For the text-containing cell, return its midpoint in [x, y] coordinate format. 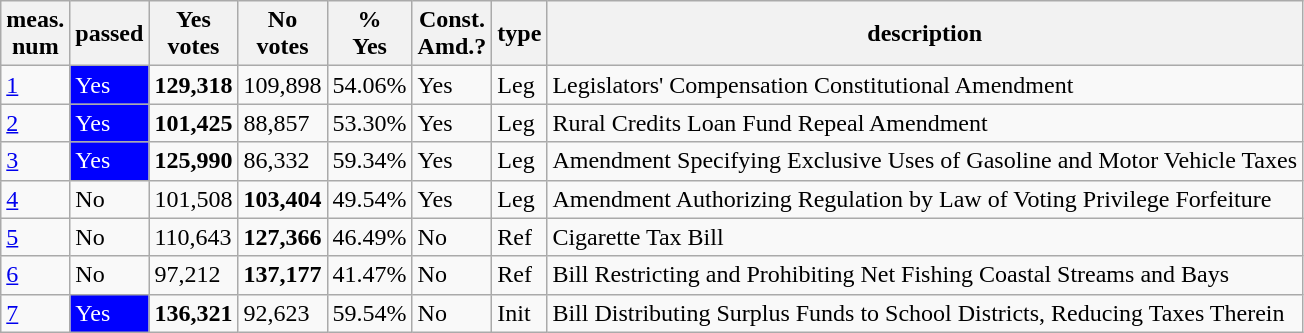
127,366 [282, 237]
6 [36, 275]
Novotes [282, 34]
49.54% [370, 199]
3 [36, 161]
125,990 [194, 161]
137,177 [282, 275]
Const.Amd.? [452, 34]
Bill Distributing Surplus Funds to School Districts, Reducing Taxes Therein [925, 313]
101,425 [194, 123]
97,212 [194, 275]
59.34% [370, 161]
%Yes [370, 34]
88,857 [282, 123]
4 [36, 199]
7 [36, 313]
109,898 [282, 85]
passed [110, 34]
1 [36, 85]
Rural Credits Loan Fund Repeal Amendment [925, 123]
54.06% [370, 85]
110,643 [194, 237]
description [925, 34]
46.49% [370, 237]
Legislators' Compensation Constitutional Amendment [925, 85]
Amendment Authorizing Regulation by Law of Voting Privilege Forfeiture [925, 199]
Yesvotes [194, 34]
103,404 [282, 199]
Amendment Specifying Exclusive Uses of Gasoline and Motor Vehicle Taxes [925, 161]
92,623 [282, 313]
101,508 [194, 199]
86,332 [282, 161]
59.54% [370, 313]
Cigarette Tax Bill [925, 237]
2 [36, 123]
129,318 [194, 85]
meas.num [36, 34]
41.47% [370, 275]
5 [36, 237]
Init [520, 313]
136,321 [194, 313]
type [520, 34]
Bill Restricting and Prohibiting Net Fishing Coastal Streams and Bays [925, 275]
53.30% [370, 123]
